Find where the given text appears and provide that cell's center as (X, Y) coordinate. 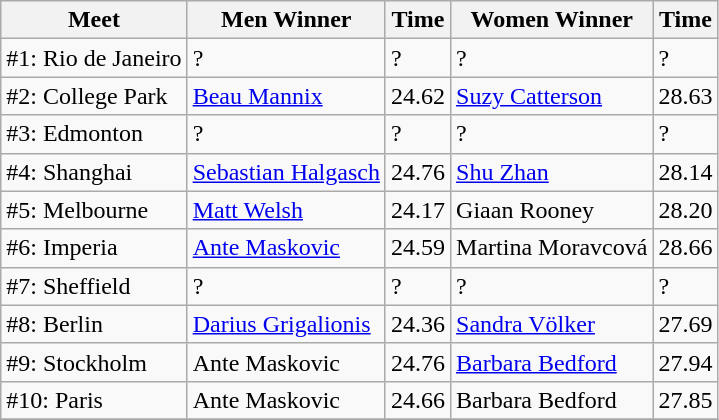
24.36 (418, 324)
Darius Grigalionis (286, 324)
24.66 (418, 400)
#2: College Park (94, 96)
28.66 (686, 248)
Sandra Völker (552, 324)
Suzy Catterson (552, 96)
#7: Sheffield (94, 286)
#8: Berlin (94, 324)
#9: Stockholm (94, 362)
27.69 (686, 324)
Men Winner (286, 20)
#3: Edmonton (94, 134)
28.14 (686, 172)
#6: Imperia (94, 248)
#5: Melbourne (94, 210)
Meet (94, 20)
28.20 (686, 210)
Shu Zhan (552, 172)
24.59 (418, 248)
Beau Mannix (286, 96)
#4: Shanghai (94, 172)
#1: Rio de Janeiro (94, 58)
#10: Paris (94, 400)
Women Winner (552, 20)
24.62 (418, 96)
28.63 (686, 96)
Sebastian Halgasch (286, 172)
Giaan Rooney (552, 210)
Matt Welsh (286, 210)
24.17 (418, 210)
27.85 (686, 400)
27.94 (686, 362)
Martina Moravcová (552, 248)
